Determine the [x, y] coordinate at the center of the cell enclosing the given text.  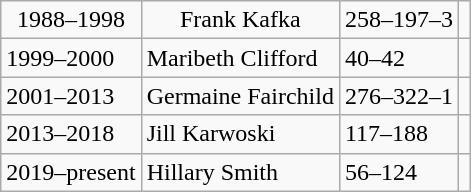
2001–2013 [71, 96]
56–124 [398, 172]
Maribeth Clifford [240, 58]
1988–1998 [71, 20]
Hillary Smith [240, 172]
117–188 [398, 134]
2019–present [71, 172]
2013–2018 [71, 134]
40–42 [398, 58]
Germaine Fairchild [240, 96]
258–197–3 [398, 20]
1999–2000 [71, 58]
Jill Karwoski [240, 134]
Frank Kafka [240, 20]
276–322–1 [398, 96]
